For the text-containing cell, return its midpoint in (x, y) coordinate format. 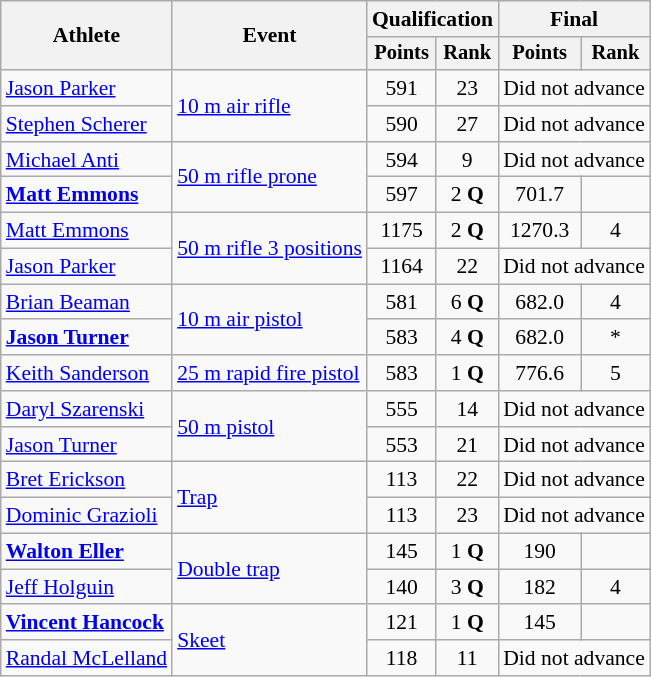
Daryl Szarenski (86, 409)
190 (540, 552)
Brian Beaman (86, 302)
5 (616, 373)
1175 (402, 231)
Double trap (270, 570)
1164 (402, 267)
14 (467, 409)
11 (467, 658)
* (616, 338)
590 (402, 124)
121 (402, 623)
776.6 (540, 373)
1270.3 (540, 231)
Bret Erickson (86, 480)
10 m air rifle (270, 106)
10 m air pistol (270, 320)
Vincent Hancock (86, 623)
Randal McLelland (86, 658)
50 m rifle 3 positions (270, 248)
597 (402, 195)
701.7 (540, 195)
555 (402, 409)
581 (402, 302)
Event (270, 36)
182 (540, 587)
Trap (270, 498)
Skeet (270, 640)
6 Q (467, 302)
Walton Eller (86, 552)
25 m rapid fire pistol (270, 373)
Qualification (432, 19)
9 (467, 160)
50 m pistol (270, 426)
591 (402, 88)
3 Q (467, 587)
50 m rifle prone (270, 178)
Stephen Scherer (86, 124)
553 (402, 445)
Final (574, 19)
21 (467, 445)
140 (402, 587)
118 (402, 658)
Jeff Holguin (86, 587)
Michael Anti (86, 160)
Dominic Grazioli (86, 516)
27 (467, 124)
594 (402, 160)
Keith Sanderson (86, 373)
4 Q (467, 338)
Athlete (86, 36)
